Find where the given text appears and provide that cell's center as [X, Y] coordinate. 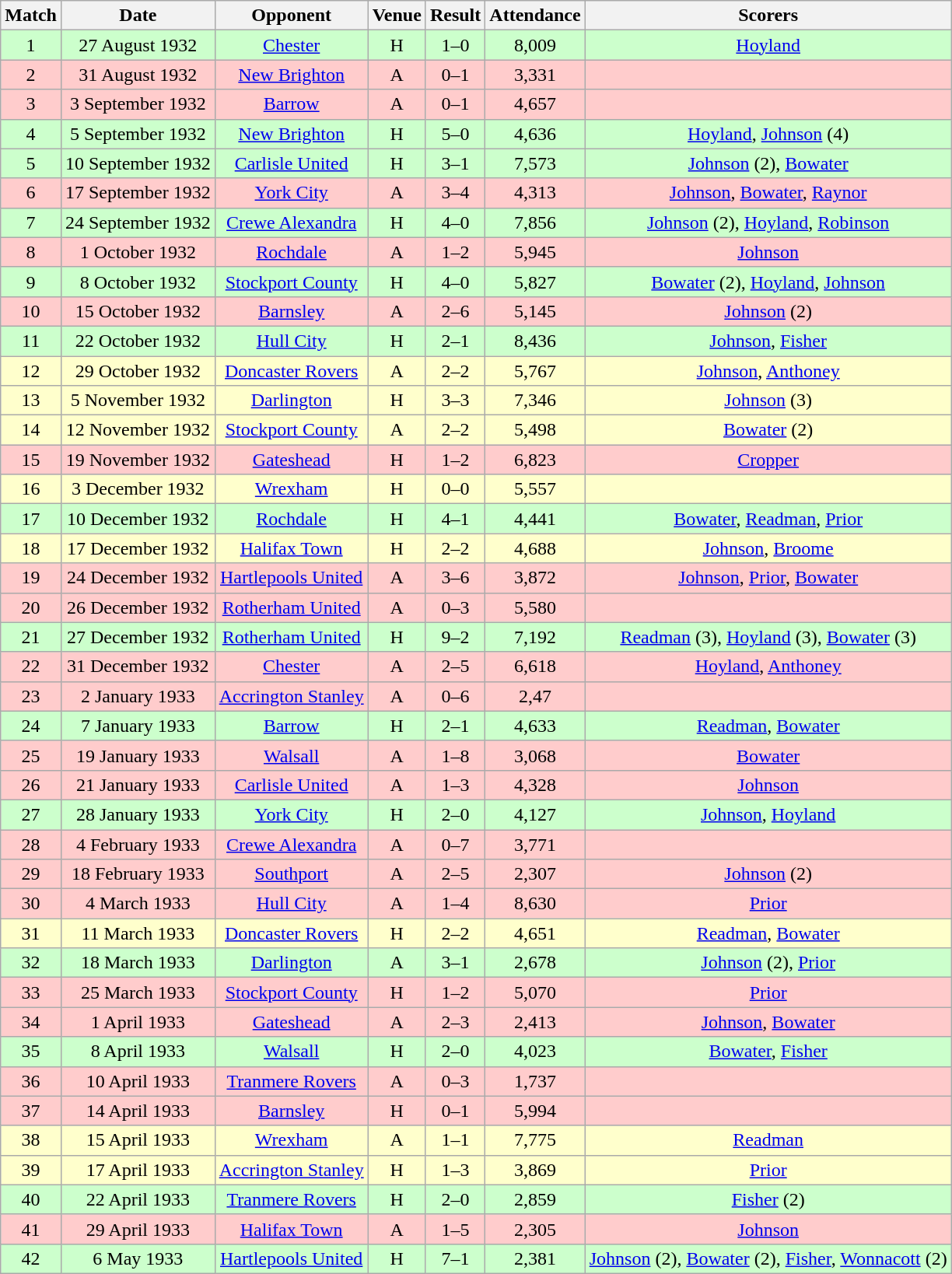
29 April 1933 [138, 1229]
Johnson (2), Hoyland, Robinson [768, 222]
7,346 [535, 401]
11 [31, 341]
1–4 [455, 904]
3,068 [535, 755]
Opponent [291, 16]
4,651 [535, 933]
1–5 [455, 1229]
4,636 [535, 134]
3,331 [535, 75]
13 [31, 401]
34 [31, 1022]
30 [31, 904]
Johnson (2), Bowater [768, 163]
12 [31, 371]
36 [31, 1081]
5,827 [535, 282]
16 [31, 489]
Hoyland, Anthoney [768, 667]
19 January 1933 [138, 755]
10 [31, 311]
4–1 [455, 519]
0–0 [455, 489]
27 August 1932 [138, 45]
22 April 1933 [138, 1199]
2,859 [535, 1199]
3 [31, 104]
Result [455, 16]
Johnson, Anthoney [768, 371]
3–3 [455, 401]
19 November 1932 [138, 460]
28 January 1933 [138, 814]
Hoyland, Johnson (4) [768, 134]
1,737 [535, 1081]
8 April 1933 [138, 1052]
21 [31, 637]
26 December 1932 [138, 607]
37 [31, 1111]
4 [31, 134]
25 [31, 755]
6,618 [535, 667]
10 December 1932 [138, 519]
7,192 [535, 637]
Johnson, Bowater, Raynor [768, 193]
2,305 [535, 1229]
2,47 [535, 696]
15 October 1932 [138, 311]
2 January 1933 [138, 696]
18 [31, 548]
8 [31, 252]
5 September 1932 [138, 134]
17 [31, 519]
6 May 1933 [138, 1258]
11 March 1933 [138, 933]
22 October 1932 [138, 341]
5,557 [535, 489]
Johnson, Prior, Bowater [768, 578]
4,633 [535, 726]
3,869 [535, 1170]
17 April 1933 [138, 1170]
10 September 1932 [138, 163]
9–2 [455, 637]
7,573 [535, 163]
4,328 [535, 785]
4 February 1933 [138, 844]
Hoyland [768, 45]
2,381 [535, 1258]
1 April 1933 [138, 1022]
8,436 [535, 341]
Bowater (2), Hoyland, Johnson [768, 282]
5,145 [535, 311]
17 September 1932 [138, 193]
42 [31, 1258]
4,688 [535, 548]
Johnson (2), Prior [768, 963]
Bowater, Fisher [768, 1052]
5,498 [535, 430]
7,775 [535, 1140]
7,856 [535, 222]
25 March 1933 [138, 992]
Johnson, Hoyland [768, 814]
Bowater (2) [768, 430]
40 [31, 1199]
10 April 1933 [138, 1081]
4,023 [535, 1052]
Readman (3), Hoyland (3), Bowater (3) [768, 637]
9 [31, 282]
2,307 [535, 874]
7 January 1933 [138, 726]
4,127 [535, 814]
31 [31, 933]
4 March 1933 [138, 904]
5,945 [535, 252]
5,767 [535, 371]
Scorers [768, 16]
5 November 1932 [138, 401]
Cropper [768, 460]
1–1 [455, 1140]
6 [31, 193]
Southport [291, 874]
31 August 1932 [138, 75]
Match [31, 16]
27 [31, 814]
32 [31, 963]
Bowater [768, 755]
2,413 [535, 1022]
4,313 [535, 193]
33 [31, 992]
7 [31, 222]
3 September 1932 [138, 104]
14 April 1933 [138, 1111]
3,872 [535, 578]
29 [31, 874]
41 [31, 1229]
29 October 1932 [138, 371]
15 April 1933 [138, 1140]
19 [31, 578]
1 [31, 45]
2–6 [455, 311]
4,657 [535, 104]
17 December 1932 [138, 548]
8 October 1932 [138, 282]
Johnson, Broome [768, 548]
4,441 [535, 519]
Johnson (3) [768, 401]
8,630 [535, 904]
Venue [397, 16]
5 [31, 163]
0–6 [455, 696]
0–7 [455, 844]
24 December 1932 [138, 578]
26 [31, 785]
3–6 [455, 578]
2,678 [535, 963]
3,771 [535, 844]
Johnson, Fisher [768, 341]
28 [31, 844]
39 [31, 1170]
1–8 [455, 755]
14 [31, 430]
18 February 1933 [138, 874]
24 September 1932 [138, 222]
Bowater, Readman, Prior [768, 519]
27 December 1932 [138, 637]
23 [31, 696]
38 [31, 1140]
5,580 [535, 607]
Johnson (2), Bowater (2), Fisher, Wonnacott (2) [768, 1258]
Readman [768, 1140]
1 October 1932 [138, 252]
5,070 [535, 992]
Date [138, 16]
2 [31, 75]
31 December 1932 [138, 667]
6,823 [535, 460]
15 [31, 460]
5–0 [455, 134]
7–1 [455, 1258]
3 December 1932 [138, 489]
Fisher (2) [768, 1199]
1–0 [455, 45]
22 [31, 667]
21 January 1933 [138, 785]
2–3 [455, 1022]
20 [31, 607]
35 [31, 1052]
12 November 1932 [138, 430]
18 March 1933 [138, 963]
5,994 [535, 1111]
Attendance [535, 16]
Johnson, Bowater [768, 1022]
8,009 [535, 45]
3–4 [455, 193]
24 [31, 726]
